Find where the given text appears and provide that cell's center as (X, Y) coordinate. 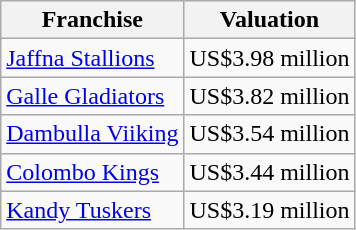
Jaffna Stallions (92, 58)
US$3.44 million (270, 172)
US$3.82 million (270, 96)
Franchise (92, 20)
Colombo Kings (92, 172)
Galle Gladiators (92, 96)
US$3.54 million (270, 134)
US$3.19 million (270, 210)
US$3.98 million (270, 58)
Kandy Tuskers (92, 210)
Dambulla Viiking (92, 134)
Valuation (270, 20)
